Scan for the cell matching the given text and deliver its (X, Y) coordinate at center. 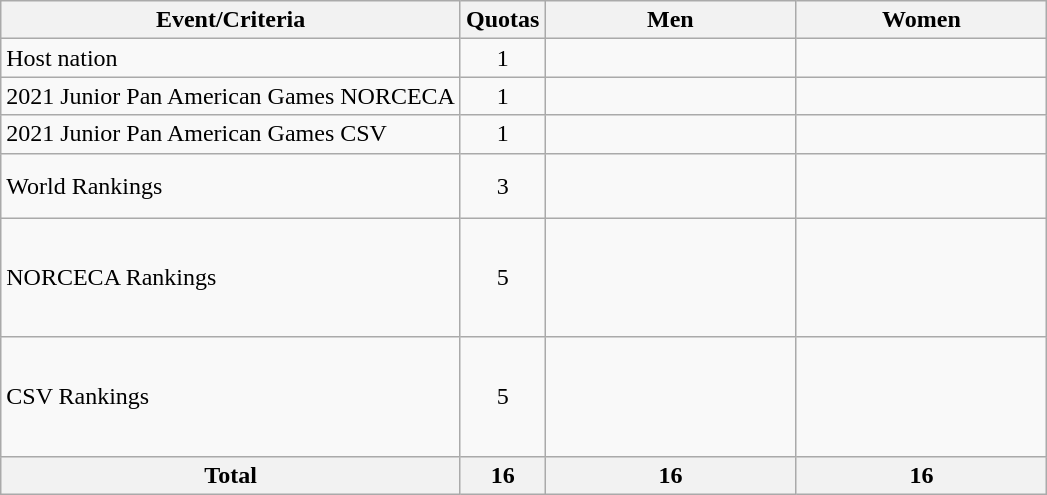
NORCECA Rankings (231, 278)
3 (502, 186)
Event/Criteria (231, 20)
Women (922, 20)
Host nation (231, 58)
CSV Rankings (231, 396)
World Rankings (231, 186)
2021 Junior Pan American Games NORCECA (231, 96)
2021 Junior Pan American Games CSV (231, 134)
Total (231, 475)
Men (670, 20)
Quotas (502, 20)
